For the text-containing cell, return its midpoint in (x, y) coordinate format. 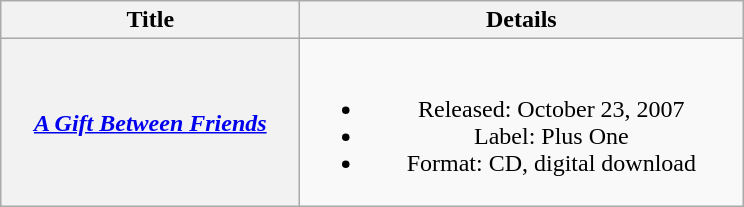
A Gift Between Friends (150, 122)
Released: October 23, 2007Label: Plus OneFormat: CD, digital download (522, 122)
Details (522, 20)
Title (150, 20)
